Extract the [X, Y] coordinate from the center of the cell holding the provided text.  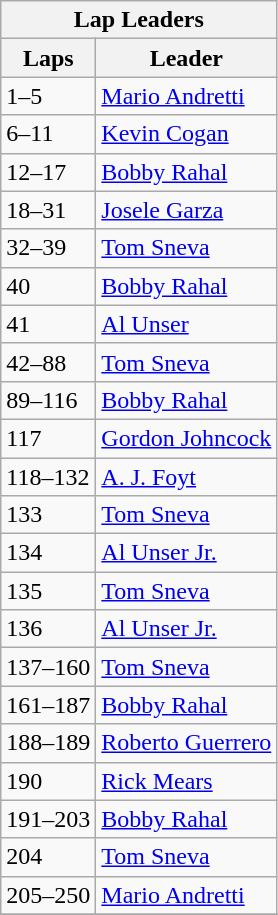
32–39 [48, 248]
1–5 [48, 96]
190 [48, 781]
18–31 [48, 210]
188–189 [48, 743]
6–11 [48, 134]
117 [48, 438]
Josele Garza [186, 210]
161–187 [48, 705]
42–88 [48, 362]
Leader [186, 58]
135 [48, 591]
191–203 [48, 819]
Roberto Guerrero [186, 743]
12–17 [48, 172]
Rick Mears [186, 781]
40 [48, 286]
137–160 [48, 667]
134 [48, 553]
89–116 [48, 400]
A. J. Foyt [186, 477]
Laps [48, 58]
41 [48, 324]
Kevin Cogan [186, 134]
Gordon Johncock [186, 438]
136 [48, 629]
Al Unser [186, 324]
133 [48, 515]
Lap Leaders [139, 20]
204 [48, 857]
118–132 [48, 477]
205–250 [48, 895]
